From the cell containing the given text, extract its center point as [X, Y] coordinate. 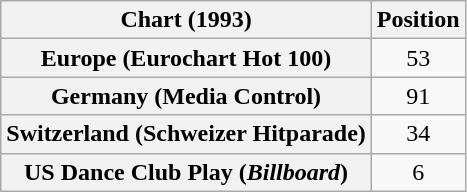
34 [418, 134]
US Dance Club Play (Billboard) [186, 172]
6 [418, 172]
Germany (Media Control) [186, 96]
Position [418, 20]
53 [418, 58]
Europe (Eurochart Hot 100) [186, 58]
Chart (1993) [186, 20]
Switzerland (Schweizer Hitparade) [186, 134]
91 [418, 96]
